From the cell containing the given text, extract its center point as [X, Y] coordinate. 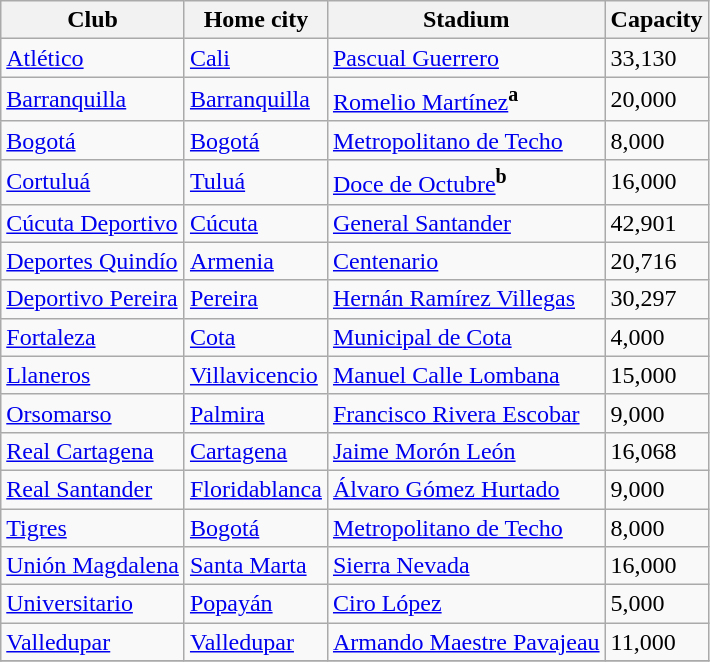
Deportes Quindío [93, 261]
20,716 [656, 261]
Cota [256, 337]
11,000 [656, 642]
16,068 [656, 451]
Club [93, 20]
20,000 [656, 100]
Llaneros [93, 375]
Atlético [93, 58]
Jaime Morón León [466, 451]
Floridablanca [256, 489]
Tigres [93, 528]
4,000 [656, 337]
Hernán Ramírez Villegas [466, 299]
Deportivo Pereira [93, 299]
Cali [256, 58]
Home city [256, 20]
5,000 [656, 604]
Real Cartagena [93, 451]
Pascual Guerrero [466, 58]
Centenario [466, 261]
Municipal de Cota [466, 337]
Tuluá [256, 182]
Santa Marta [256, 566]
General Santander [466, 223]
Ciro López [466, 604]
Cúcuta Deportivo [93, 223]
Álvaro Gómez Hurtado [466, 489]
Pereira [256, 299]
Stadium [466, 20]
Cartagena [256, 451]
Unión Magdalena [93, 566]
Palmira [256, 413]
Manuel Calle Lombana [466, 375]
Armenia [256, 261]
Cúcuta [256, 223]
42,901 [656, 223]
Universitario [93, 604]
Armando Maestre Pavajeau [466, 642]
30,297 [656, 299]
Villavicencio [256, 375]
Popayán [256, 604]
Orsomarso [93, 413]
Sierra Nevada [466, 566]
Cortuluá [93, 182]
33,130 [656, 58]
Fortaleza [93, 337]
Romelio Martíneza [466, 100]
Capacity [656, 20]
Francisco Rivera Escobar [466, 413]
Doce de Octubreb [466, 182]
Real Santander [93, 489]
15,000 [656, 375]
